Identify which cell holds the provided text, then report its [X, Y] central coordinate. 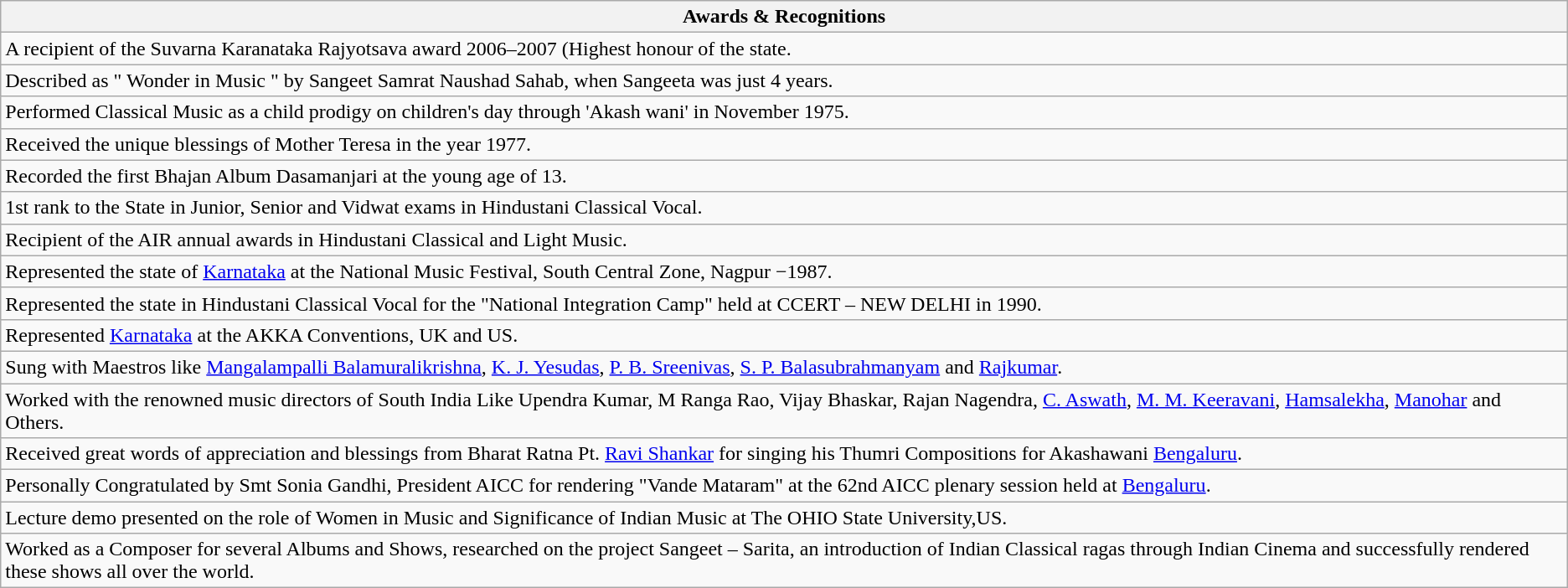
Represented Karnataka at the AKKA Conventions, UK and US. [784, 335]
Performed Classical Music as a child prodigy on children's day through 'Akash wani' in November 1975. [784, 112]
Personally Congratulated by Smt Sonia Gandhi, President AICC for rendering "Vande Mataram" at the 62nd AICC plenary session held at Bengaluru. [784, 486]
Lecture demo presented on the role of Women in Music and Significance of Indian Music at The OHIO State University,US. [784, 518]
A recipient of the Suvarna Karanataka Rajyotsava award 2006–2007 (Highest honour of the state. [784, 49]
1st rank to the State in Junior, Senior and Vidwat exams in Hindustani Classical Vocal. [784, 208]
Received great words of appreciation and blessings from Bharat Ratna Pt. Ravi Shankar for singing his Thumri Compositions for Akashawani Bengaluru. [784, 454]
Sung with Maestros like Mangalampalli Balamuralikrishna, K. J. Yesudas, P. B. Sreenivas, S. P. Balasubrahmanyam and Rajkumar. [784, 367]
Represented the state in Hindustani Classical Vocal for the "National Integration Camp" held at CCERT – NEW DELHI in 1990. [784, 303]
Recorded the first Bhajan Album Dasamanjari at the young age of 13. [784, 176]
Awards & Recognitions [784, 17]
Represented the state of Karnataka at the National Music Festival, South Central Zone, Nagpur −1987. [784, 271]
Recipient of the AIR annual awards in Hindustani Classical and Light Music. [784, 240]
Described as " Wonder in Music " by Sangeet Samrat Naushad Sahab, when Sangeeta was just 4 years. [784, 80]
Received the unique blessings of Mother Teresa in the year 1977. [784, 144]
